Output the [X, Y] coordinate of the center of the cell containing the given text.  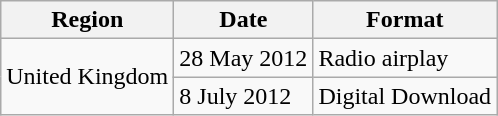
Digital Download [405, 96]
Region [88, 20]
28 May 2012 [244, 58]
Radio airplay [405, 58]
Date [244, 20]
8 July 2012 [244, 96]
United Kingdom [88, 77]
Format [405, 20]
